Provide the (x, y) coordinate of the cell's center where the given text is located.  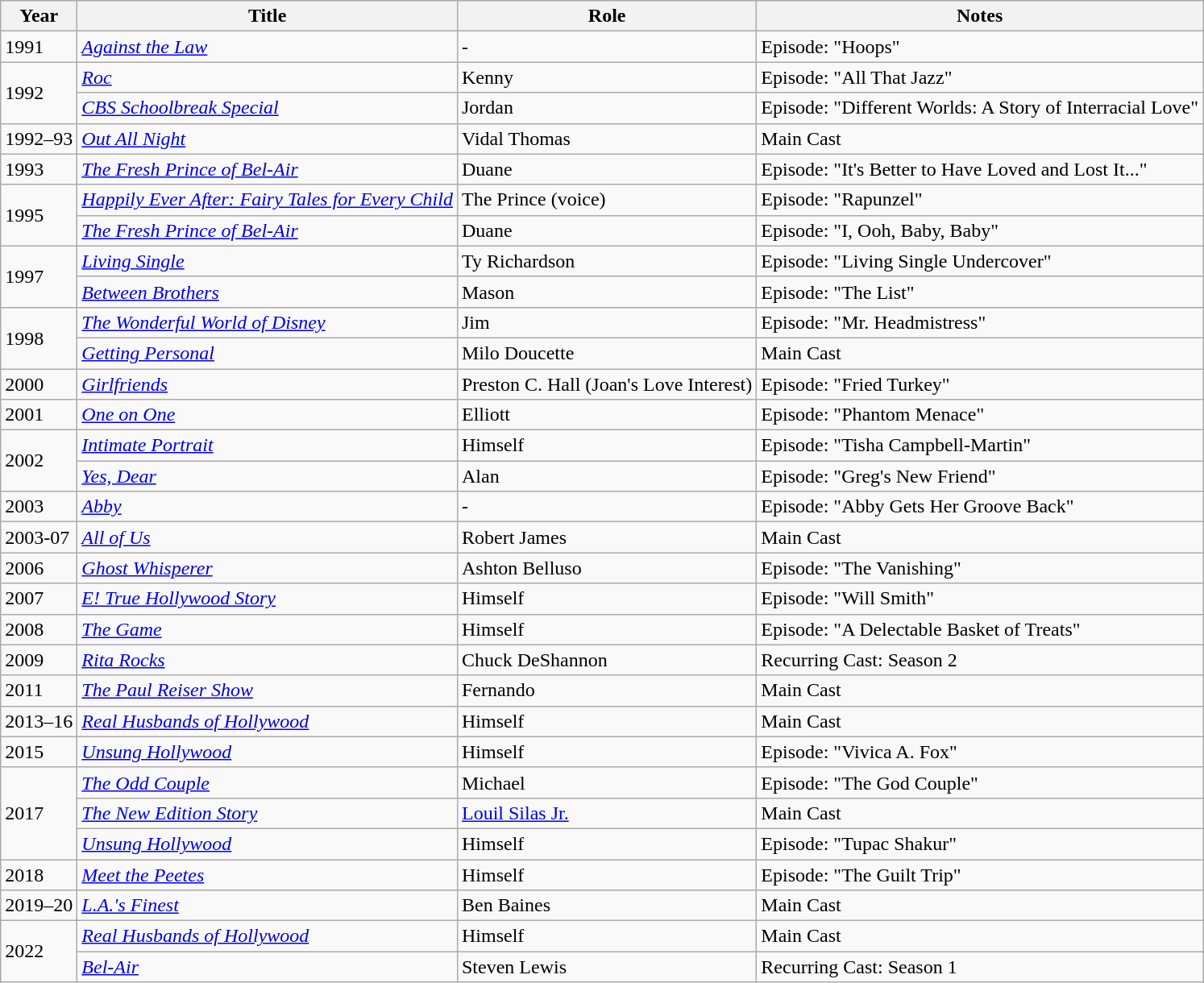
1993 (39, 169)
1998 (39, 338)
Against the Law (268, 47)
Milo Doucette (606, 353)
Episode: "Greg's New Friend" (980, 476)
Robert James (606, 537)
Episode: "Phantom Menace" (980, 415)
Roc (268, 77)
The Odd Couple (268, 782)
Jordan (606, 108)
L.A.'s Finest (268, 906)
Ben Baines (606, 906)
2015 (39, 752)
E! True Hollywood Story (268, 599)
Ghost Whisperer (268, 568)
Jim (606, 322)
Episode: "The Guilt Trip" (980, 874)
Episode: "Rapunzel" (980, 200)
Living Single (268, 261)
The Paul Reiser Show (268, 691)
Fernando (606, 691)
2019–20 (39, 906)
Yes, Dear (268, 476)
Ty Richardson (606, 261)
Episode: "Mr. Headmistress" (980, 322)
Episode: "Will Smith" (980, 599)
Rita Rocks (268, 660)
Episode: "Tupac Shakur" (980, 844)
Role (606, 16)
2011 (39, 691)
Mason (606, 292)
Episode: "Living Single Undercover" (980, 261)
Getting Personal (268, 353)
2003-07 (39, 537)
Vidal Thomas (606, 139)
Happily Ever After: Fairy Tales for Every Child (268, 200)
Episode: "It's Better to Have Loved and Lost It..." (980, 169)
All of Us (268, 537)
Episode: "Fried Turkey" (980, 384)
2008 (39, 629)
Notes (980, 16)
Ashton Belluso (606, 568)
Kenny (606, 77)
Episode: "Tisha Campbell-Martin" (980, 446)
Between Brothers (268, 292)
The Wonderful World of Disney (268, 322)
2000 (39, 384)
2009 (39, 660)
Out All Night (268, 139)
1992 (39, 93)
Episode: "The God Couple" (980, 782)
Preston C. Hall (Joan's Love Interest) (606, 384)
Episode: "The List" (980, 292)
The Game (268, 629)
The Prince (voice) (606, 200)
2013–16 (39, 721)
Episode: "Abby Gets Her Groove Back" (980, 507)
2003 (39, 507)
Year (39, 16)
One on One (268, 415)
1995 (39, 215)
Bel-Air (268, 967)
Girlfriends (268, 384)
1997 (39, 276)
Episode: "Different Worlds: A Story of Interracial Love" (980, 108)
2018 (39, 874)
Abby (268, 507)
Episode: "Vivica A. Fox" (980, 752)
1992–93 (39, 139)
Elliott (606, 415)
Episode: "The Vanishing" (980, 568)
Episode: "Hoops" (980, 47)
Episode: "All That Jazz" (980, 77)
Episode: "I, Ooh, Baby, Baby" (980, 230)
Michael (606, 782)
2017 (39, 813)
CBS Schoolbreak Special (268, 108)
Recurring Cast: Season 1 (980, 967)
2006 (39, 568)
Louil Silas Jr. (606, 813)
Episode: "A Delectable Basket of Treats" (980, 629)
2007 (39, 599)
Steven Lewis (606, 967)
The New Edition Story (268, 813)
1991 (39, 47)
Title (268, 16)
Recurring Cast: Season 2 (980, 660)
Alan (606, 476)
2022 (39, 952)
Meet the Peetes (268, 874)
Chuck DeShannon (606, 660)
2001 (39, 415)
Intimate Portrait (268, 446)
2002 (39, 461)
